Pinpoint the cell where the given text exists, returning its (X, Y) midpoint coordinate. 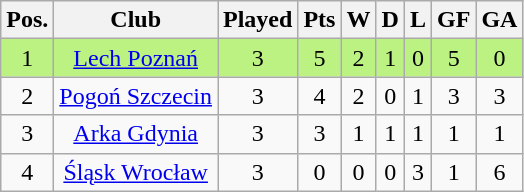
L (418, 20)
Pogoń Szczecin (136, 96)
Played (258, 20)
GA (500, 20)
Pts (320, 20)
Lech Poznań (136, 58)
D (390, 20)
GF (453, 20)
Śląsk Wrocław (136, 172)
Pos. (28, 20)
W (358, 20)
Arka Gdynia (136, 134)
Club (136, 20)
6 (500, 172)
